For the text-containing cell, return its midpoint in (x, y) coordinate format. 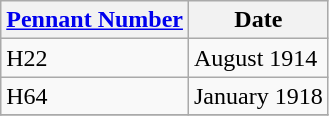
January 1918 (258, 96)
Pennant Number (95, 20)
Date (258, 20)
H64 (95, 96)
H22 (95, 58)
August 1914 (258, 58)
